Search for the cell housing the specified text and yield its (X, Y) center coordinate. 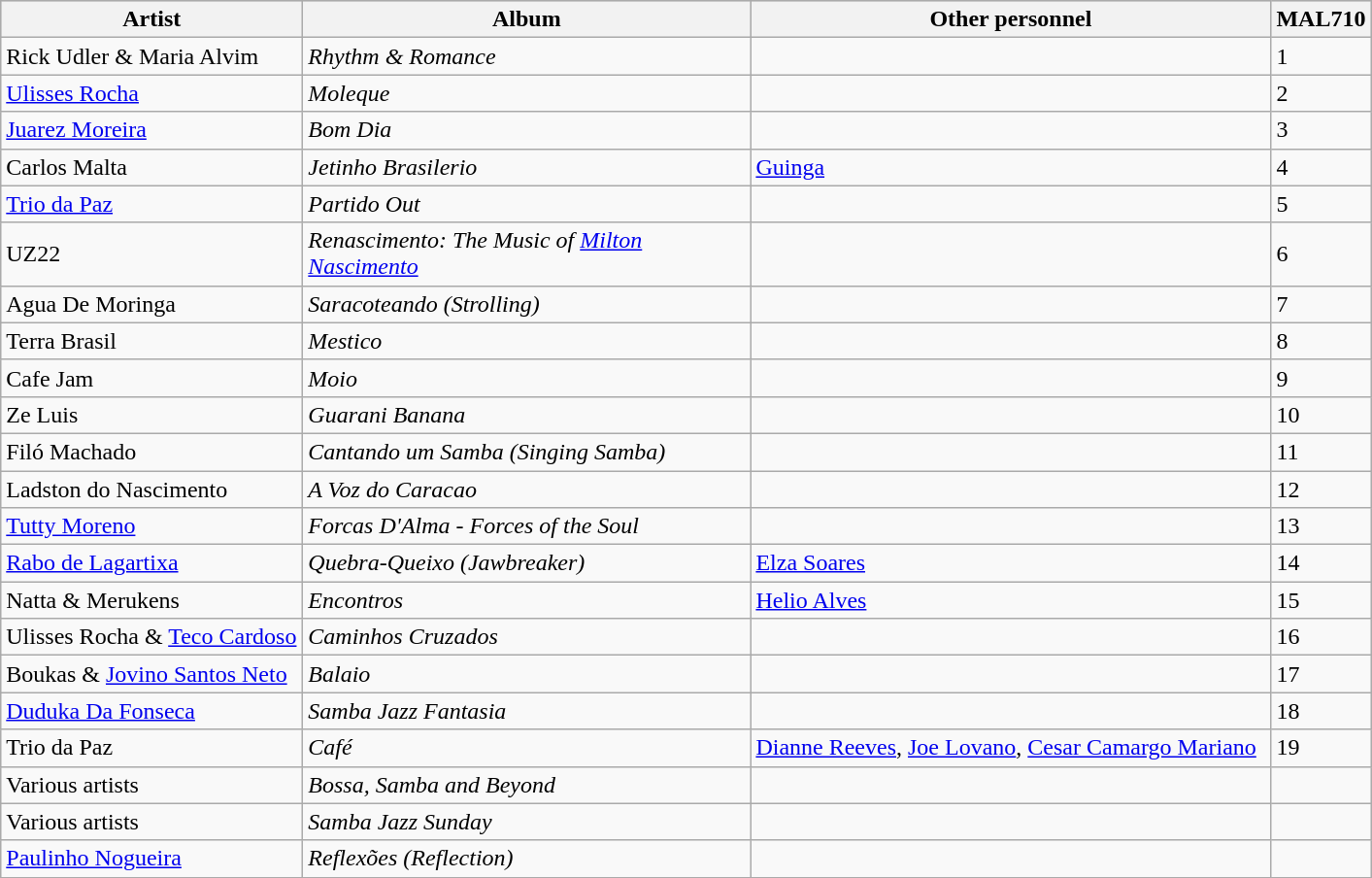
15 (1321, 600)
16 (1321, 637)
Terra Brasil (151, 341)
Caminhos Cruzados (526, 637)
Cafe Jam (151, 378)
Balaio (526, 674)
Carlos Malta (151, 167)
Ze Luis (151, 415)
18 (1321, 711)
5 (1321, 204)
3 (1321, 130)
Guinga (1011, 167)
Tutty Moreno (151, 526)
9 (1321, 378)
Guarani Banana (526, 415)
Jetinho Brasilerio (526, 167)
10 (1321, 415)
6 (1321, 254)
Agua De Moringa (151, 304)
Helio Alves (1011, 600)
Boukas & Jovino Santos Neto (151, 674)
Rabo de Lagartixa (151, 563)
Duduka Da Fonseca (151, 711)
Saracoteando (Strolling) (526, 304)
Moleque (526, 93)
2 (1321, 93)
11 (1321, 452)
7 (1321, 304)
Encontros (526, 600)
1 (1321, 56)
Forcas D'Alma - Forces of the Soul (526, 526)
Samba Jazz Sunday (526, 822)
Juarez Moreira (151, 130)
Quebra-Queixo (Jawbreaker) (526, 563)
A Voz do Caracao (526, 489)
Album (526, 19)
17 (1321, 674)
19 (1321, 748)
Natta & Merukens (151, 600)
13 (1321, 526)
12 (1321, 489)
Moio (526, 378)
8 (1321, 341)
Artist (151, 19)
Renascimento: The Music of Milton Nascimento (526, 254)
Rhythm & Romance (526, 56)
Ulisses Rocha (151, 93)
Bom Dia (526, 130)
Partido Out (526, 204)
Elza Soares (1011, 563)
Bossa, Samba and Beyond (526, 785)
4 (1321, 167)
14 (1321, 563)
Dianne Reeves, Joe Lovano, Cesar Camargo Mariano (1011, 748)
MAL710 (1321, 19)
Paulinho Nogueira (151, 859)
Cantando um Samba (Singing Samba) (526, 452)
Filó Machado (151, 452)
Ladston do Nascimento (151, 489)
Samba Jazz Fantasia (526, 711)
Rick Udler & Maria Alvim (151, 56)
Mestico (526, 341)
Reflexões (Reflection) (526, 859)
Other personnel (1011, 19)
UZ22 (151, 254)
Ulisses Rocha & Teco Cardoso (151, 637)
Café (526, 748)
